Determine the [X, Y] coordinate at the center of the cell enclosing the given text.  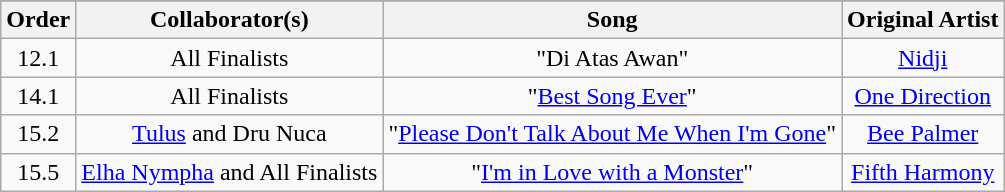
Order [38, 20]
12.1 [38, 58]
One Direction [923, 96]
Elha Nympha and All Finalists [230, 172]
Nidji [923, 58]
Fifth Harmony [923, 172]
"Best Song Ever" [612, 96]
Original Artist [923, 20]
15.2 [38, 134]
14.1 [38, 96]
"Please Don't Talk About Me When I'm Gone" [612, 134]
Song [612, 20]
"Di Atas Awan" [612, 58]
"I'm in Love with a Monster" [612, 172]
Tulus and Dru Nuca [230, 134]
Collaborator(s) [230, 20]
Bee Palmer [923, 134]
15.5 [38, 172]
